Determine the [x, y] coordinate at the center of the cell enclosing the given text.  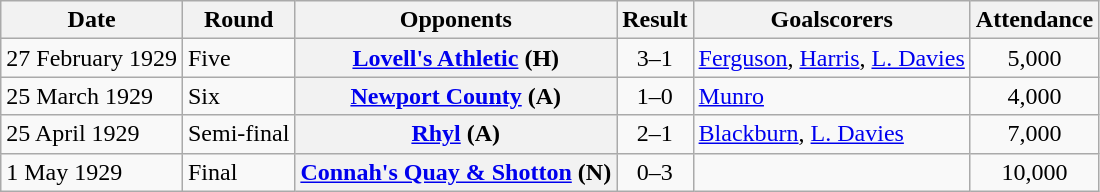
10,000 [1034, 172]
Opponents [456, 20]
25 April 1929 [92, 134]
Five [238, 58]
Newport County (A) [456, 96]
0–3 [655, 172]
Date [92, 20]
1 May 1929 [92, 172]
25 March 1929 [92, 96]
Blackburn, L. Davies [832, 134]
Munro [832, 96]
Round [238, 20]
7,000 [1034, 134]
Result [655, 20]
5,000 [1034, 58]
Connah's Quay & Shotton (N) [456, 172]
Six [238, 96]
27 February 1929 [92, 58]
2–1 [655, 134]
Goalscorers [832, 20]
1–0 [655, 96]
4,000 [1034, 96]
Final [238, 172]
3–1 [655, 58]
Lovell's Athletic (H) [456, 58]
Rhyl (A) [456, 134]
Attendance [1034, 20]
Semi-final [238, 134]
Ferguson, Harris, L. Davies [832, 58]
